Extract the [X, Y] coordinate from the center of the cell holding the provided text.  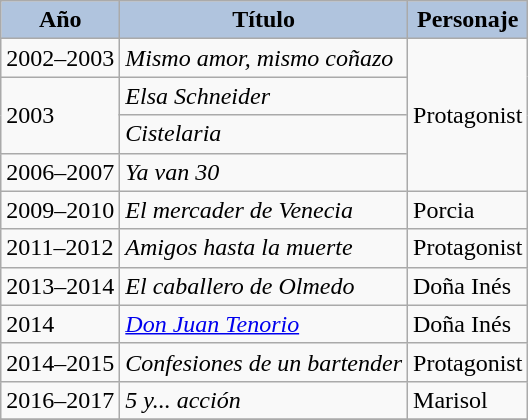
Ya van 30 [264, 172]
Elsa Schneider [264, 96]
2016–2017 [60, 400]
Año [60, 20]
Cistelaria [264, 134]
Amigos hasta la muerte [264, 248]
2014 [60, 324]
2013–2014 [60, 286]
El caballero de Olmedo [264, 286]
Don Juan Tenorio [264, 324]
El mercader de Venecia [264, 210]
2009–2010 [60, 210]
Porcia [468, 210]
2011–2012 [60, 248]
2006–2007 [60, 172]
Personaje [468, 20]
5 y... acción [264, 400]
Marisol [468, 400]
Confesiones de un bartender [264, 362]
2002–2003 [60, 58]
Título [264, 20]
2014–2015 [60, 362]
Mismo amor, mismo coñazo [264, 58]
2003 [60, 115]
